Capture the cell that displays the provided text and extract its [X, Y] central coordinate. 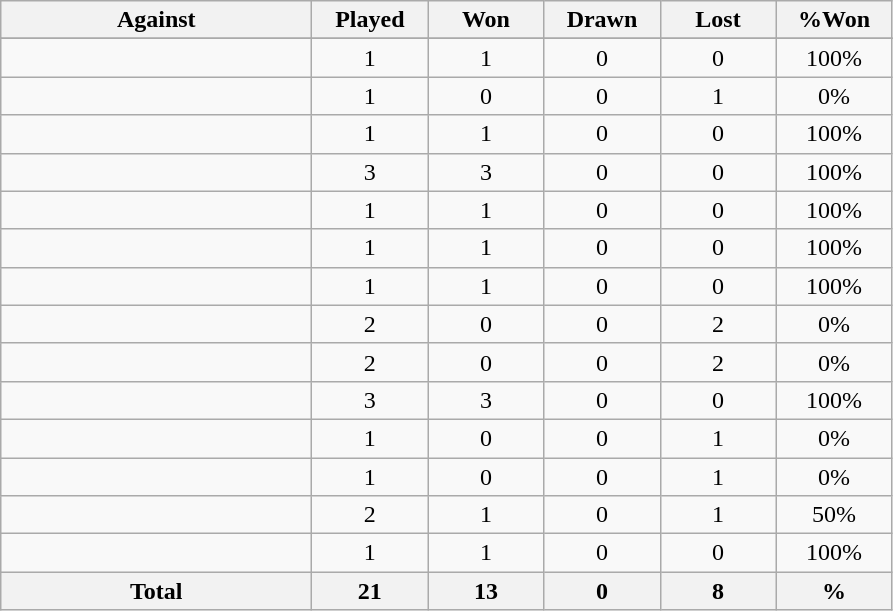
Total [156, 591]
% [834, 591]
50% [834, 515]
21 [370, 591]
Won [486, 20]
%Won [834, 20]
Drawn [602, 20]
8 [718, 591]
Against [156, 20]
13 [486, 591]
Lost [718, 20]
Played [370, 20]
